Search for the cell housing the specified text and yield its (X, Y) center coordinate. 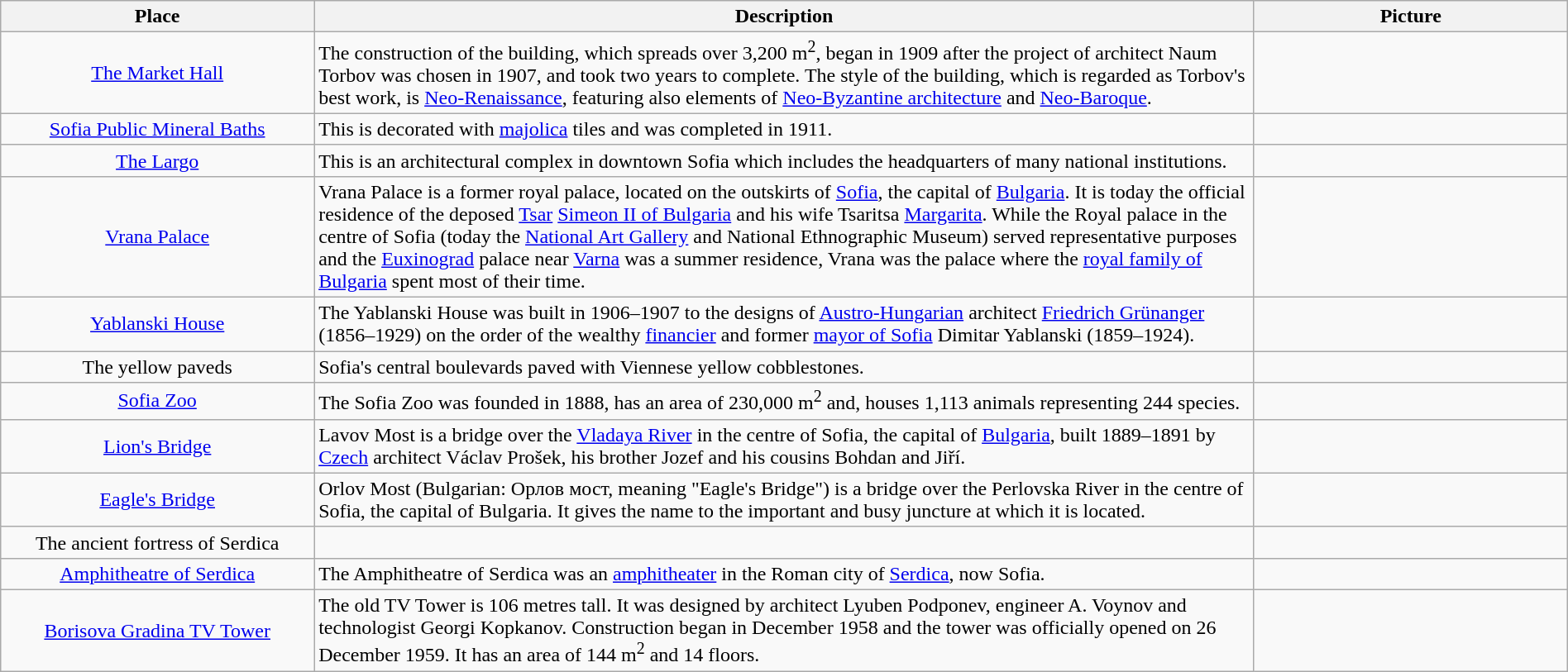
The ancient fortress of Serdica (157, 542)
This is decorated with majolica tiles and was completed in 1911. (784, 129)
Place (157, 17)
This is an architectural complex in downtown Sofia which includes the headquarters of many national institutions. (784, 160)
Eagle's Bridge (157, 499)
The Sofia Zoo was founded in 1888, has an area of 230,000 m2 and, houses 1,113 animals representing 244 species. (784, 402)
The Market Hall (157, 73)
The Largo (157, 160)
The Amphitheatre of Serdica was an amphitheater in the Roman city of Serdica, now Sofia. (784, 574)
The yellow paveds (157, 367)
Amphitheatre of Serdica (157, 574)
Description (784, 17)
Borisova Gradina TV Tower (157, 630)
Vrana Palace (157, 236)
Picture (1411, 17)
Sofia's central boulevards paved with Viennese yellow cobblestones. (784, 367)
Sofia Zoo (157, 402)
Yablanski House (157, 324)
Sofia Public Mineral Baths (157, 129)
Lion's Bridge (157, 446)
